Locate the cell with the specified text and output its (x, y) center coordinate. 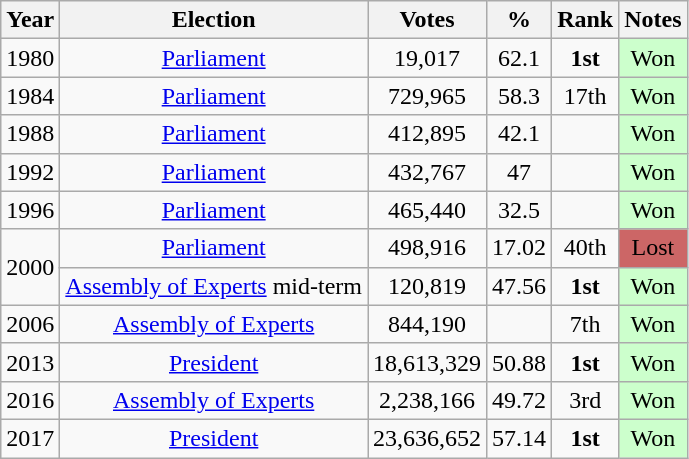
40th (586, 248)
Votes (428, 20)
23,636,652 (428, 438)
18,613,329 (428, 362)
58.3 (520, 96)
17.02 (520, 248)
1992 (30, 172)
17th (586, 96)
47.56 (520, 286)
Notes (653, 20)
7th (586, 324)
Rank (586, 20)
729,965 (428, 96)
19,017 (428, 58)
62.1 (520, 58)
1996 (30, 210)
49.72 (520, 400)
2017 (30, 438)
1980 (30, 58)
2,238,166 (428, 400)
498,916 (428, 248)
844,190 (428, 324)
2000 (30, 267)
Assembly of Experts mid-term (214, 286)
32.5 (520, 210)
1988 (30, 134)
42.1 (520, 134)
432,767 (428, 172)
3rd (586, 400)
412,895 (428, 134)
Lost (653, 248)
57.14 (520, 438)
47 (520, 172)
465,440 (428, 210)
2006 (30, 324)
1984 (30, 96)
50.88 (520, 362)
% (520, 20)
2016 (30, 400)
Year (30, 20)
2013 (30, 362)
120,819 (428, 286)
Election (214, 20)
